Detect which cell encompasses the target text, then output its [x, y] center coordinate. 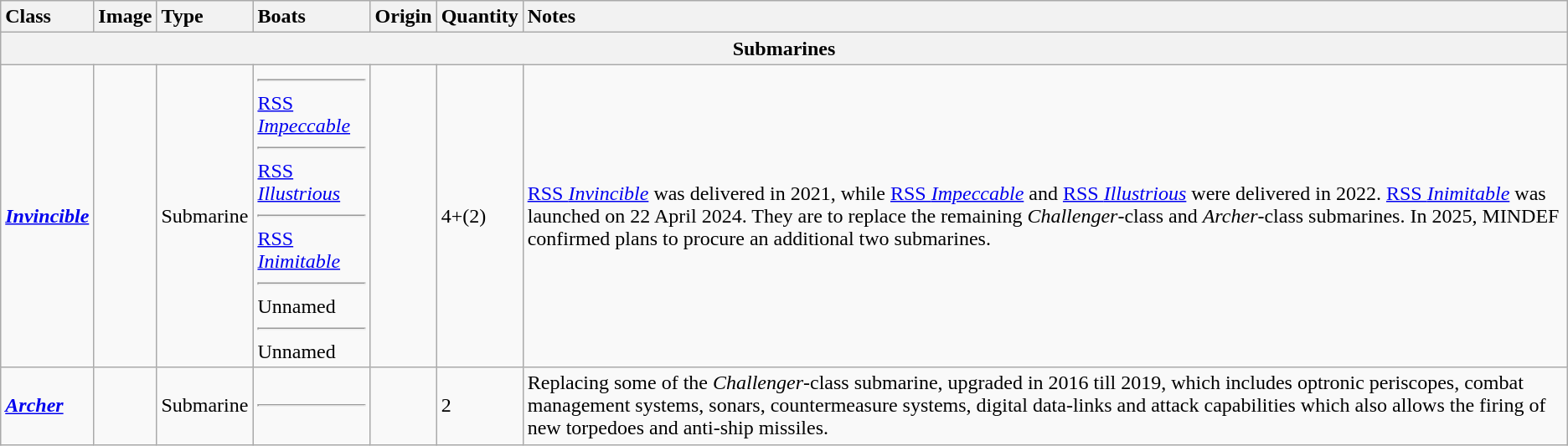
Quantity [479, 17]
Origin [404, 17]
Archer [47, 406]
Notes [1045, 17]
Class [47, 17]
Invincible [47, 216]
Image [126, 17]
4+(2) [479, 216]
2 [479, 406]
Boats [312, 17]
RSS ImpeccableRSS IllustriousRSS InimitableUnnamedUnnamed [312, 216]
Submarines [784, 49]
Type [204, 17]
